Extract the [X, Y] coordinate from the center of the cell holding the provided text.  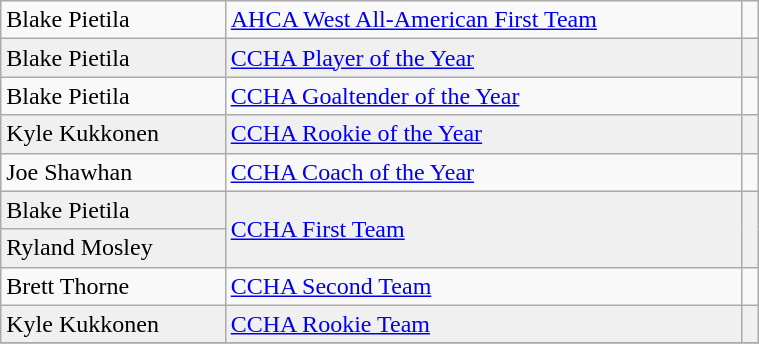
Joe Shawhan [113, 172]
CCHA Coach of the Year [484, 172]
CCHA Rookie Team [484, 324]
Brett Thorne [113, 286]
CCHA Rookie of the Year [484, 134]
AHCA West All-American First Team [484, 20]
Ryland Mosley [113, 248]
CCHA Player of the Year [484, 58]
CCHA First Team [484, 229]
CCHA Goaltender of the Year [484, 96]
CCHA Second Team [484, 286]
